For the text-containing cell, return its midpoint in (X, Y) coordinate format. 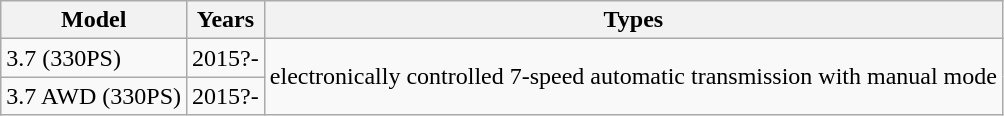
electronically controlled 7-speed automatic transmission with manual mode (633, 77)
3.7 (330PS) (94, 58)
3.7 AWD (330PS) (94, 96)
Types (633, 20)
Model (94, 20)
Years (226, 20)
